Locate the cell with the specified text and output its [X, Y] center coordinate. 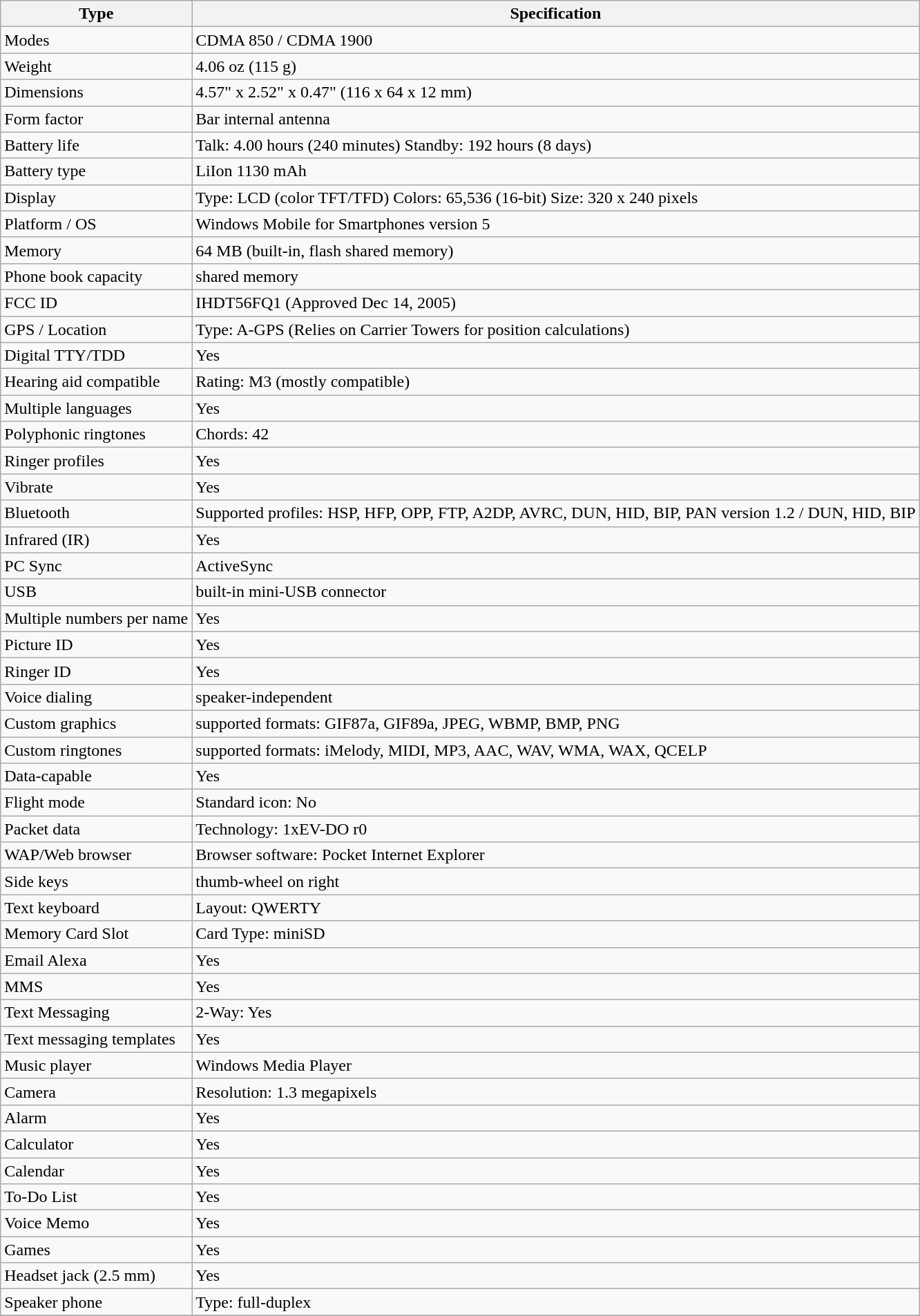
4.06 oz (115 g) [555, 66]
Flight mode [97, 803]
Type: full-duplex [555, 1302]
To-Do List [97, 1197]
Weight [97, 66]
2-Way: Yes [555, 1013]
Layout: QWERTY [555, 908]
Data-capable [97, 776]
Supported profiles: HSP, HFP, OPP, FTP, A2DP, AVRC, DUN, HID, BIP, PAN version 1.2 / DUN, HID, BIP [555, 513]
Resolution: 1.3 megapixels [555, 1091]
Polyphonic ringtones [97, 435]
Type: A-GPS (Relies on Carrier Towers for position calculations) [555, 330]
Side keys [97, 881]
Windows Mobile for Smartphones version 5 [555, 224]
GPS / Location [97, 330]
Games [97, 1250]
IHDT56FQ1 (Approved Dec 14, 2005) [555, 303]
Calculator [97, 1144]
Alarm [97, 1118]
Type: LCD (color TFT/TFD) Colors: 65,536 (16-bit) Size: 320 x 240 pixels [555, 198]
speaker-independent [555, 697]
Dimensions [97, 93]
Platform / OS [97, 224]
Packet data [97, 829]
Camera [97, 1091]
Rating: M3 (mostly compatible) [555, 382]
Windows Media Player [555, 1065]
4.57" x 2.52" x 0.47" (116 x 64 x 12 mm) [555, 93]
Hearing aid compatible [97, 382]
Picture ID [97, 645]
PC Sync [97, 566]
Custom ringtones [97, 750]
Vibrate [97, 487]
Digital TTY/TDD [97, 356]
Text messaging templates [97, 1039]
Ringer ID [97, 671]
Voice dialing [97, 697]
Custom graphics [97, 723]
Ringer profiles [97, 461]
Headset jack (2.5 mm) [97, 1276]
Infrared (IR) [97, 540]
Modes [97, 40]
Chords: 42 [555, 435]
Battery life [97, 145]
Talk: 4.00 hours (240 minutes) Standby: 192 hours (8 days) [555, 145]
supported formats: GIF87a, GIF89a, JPEG, WBMP, BMP, PNG [555, 723]
FCC ID [97, 303]
Type [97, 14]
Email Alexa [97, 960]
Voice Memo [97, 1223]
Speaker phone [97, 1302]
USB [97, 592]
Calendar [97, 1171]
Battery type [97, 171]
Specification [555, 14]
supported formats: iMelody, MIDI, MP3, AAC, WAV, WMA, WAX, QCELP [555, 750]
shared memory [555, 276]
Phone book capacity [97, 276]
Music player [97, 1065]
Bluetooth [97, 513]
Form factor [97, 119]
WAP/Web browser [97, 855]
LiIon 1130 mAh [555, 171]
Memory Card Slot [97, 934]
Browser software: Pocket Internet Explorer [555, 855]
built-in mini-USB connector [555, 592]
Memory [97, 250]
CDMA 850 / CDMA 1900 [555, 40]
MMS [97, 986]
Technology: 1xEV-DO r0 [555, 829]
Card Type: miniSD [555, 934]
64 MB (built-in, flash shared memory) [555, 250]
Display [97, 198]
Multiple numbers per name [97, 618]
Text Messaging [97, 1013]
Standard icon: No [555, 803]
Bar internal antenna [555, 119]
thumb-wheel on right [555, 881]
Text keyboard [97, 908]
ActiveSync [555, 566]
Multiple languages [97, 408]
